Search for the cell housing the specified text and yield its (x, y) center coordinate. 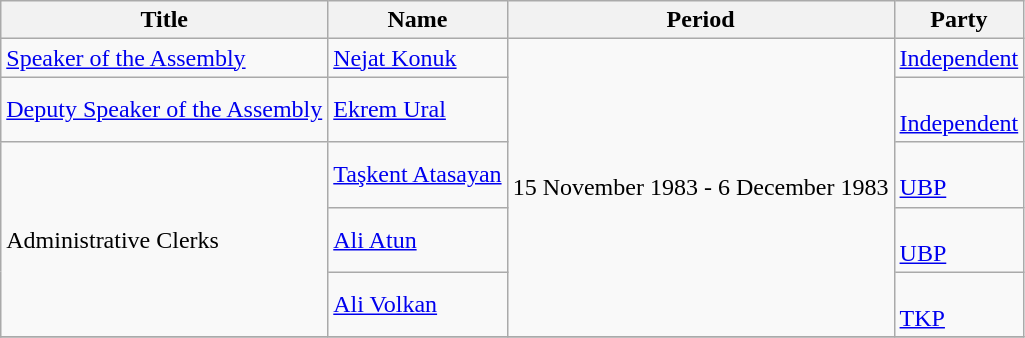
Name (418, 20)
Speaker of the Assembly (164, 58)
Party (959, 20)
Ali Atun (418, 240)
Ekrem Ural (418, 110)
Administrative Clerks (164, 240)
15 November 1983 - 6 December 1983 (700, 188)
Nejat Konuk (418, 58)
Taşkent Atasayan (418, 174)
Period (700, 20)
TKP (959, 304)
Title (164, 20)
Ali Volkan (418, 304)
Deputy Speaker of the Assembly (164, 110)
